Detect which cell encompasses the target text, then output its [X, Y] center coordinate. 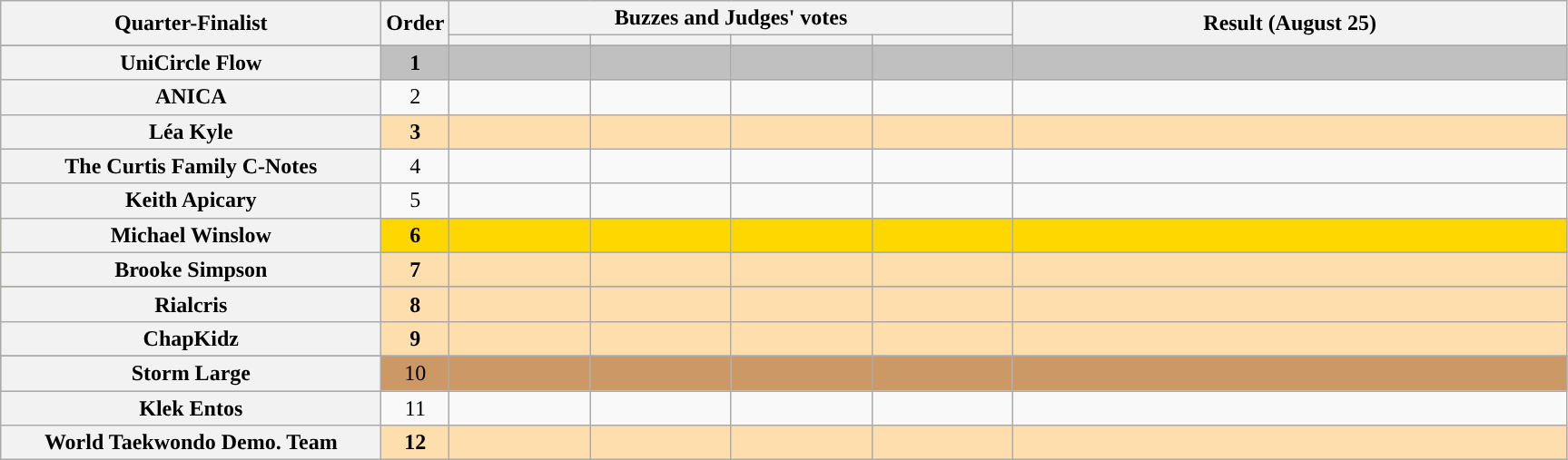
Quarter-Finalist [191, 24]
12 [416, 443]
3 [416, 132]
UniCircle Flow [191, 63]
ANICA [191, 97]
11 [416, 407]
Keith Apicary [191, 201]
Buzzes and Judges' votes [731, 18]
6 [416, 235]
World Taekwondo Demo. Team [191, 443]
Storm Large [191, 373]
Léa Kyle [191, 132]
8 [416, 304]
Result (August 25) [1289, 24]
The Curtis Family C-Notes [191, 166]
9 [416, 338]
10 [416, 373]
ChapKidz [191, 338]
Rialcris [191, 304]
4 [416, 166]
Brooke Simpson [191, 269]
7 [416, 269]
Michael Winslow [191, 235]
Order [416, 24]
Klek Entos [191, 407]
1 [416, 63]
5 [416, 201]
2 [416, 97]
